Identify which cell holds the provided text, then report its [X, Y] central coordinate. 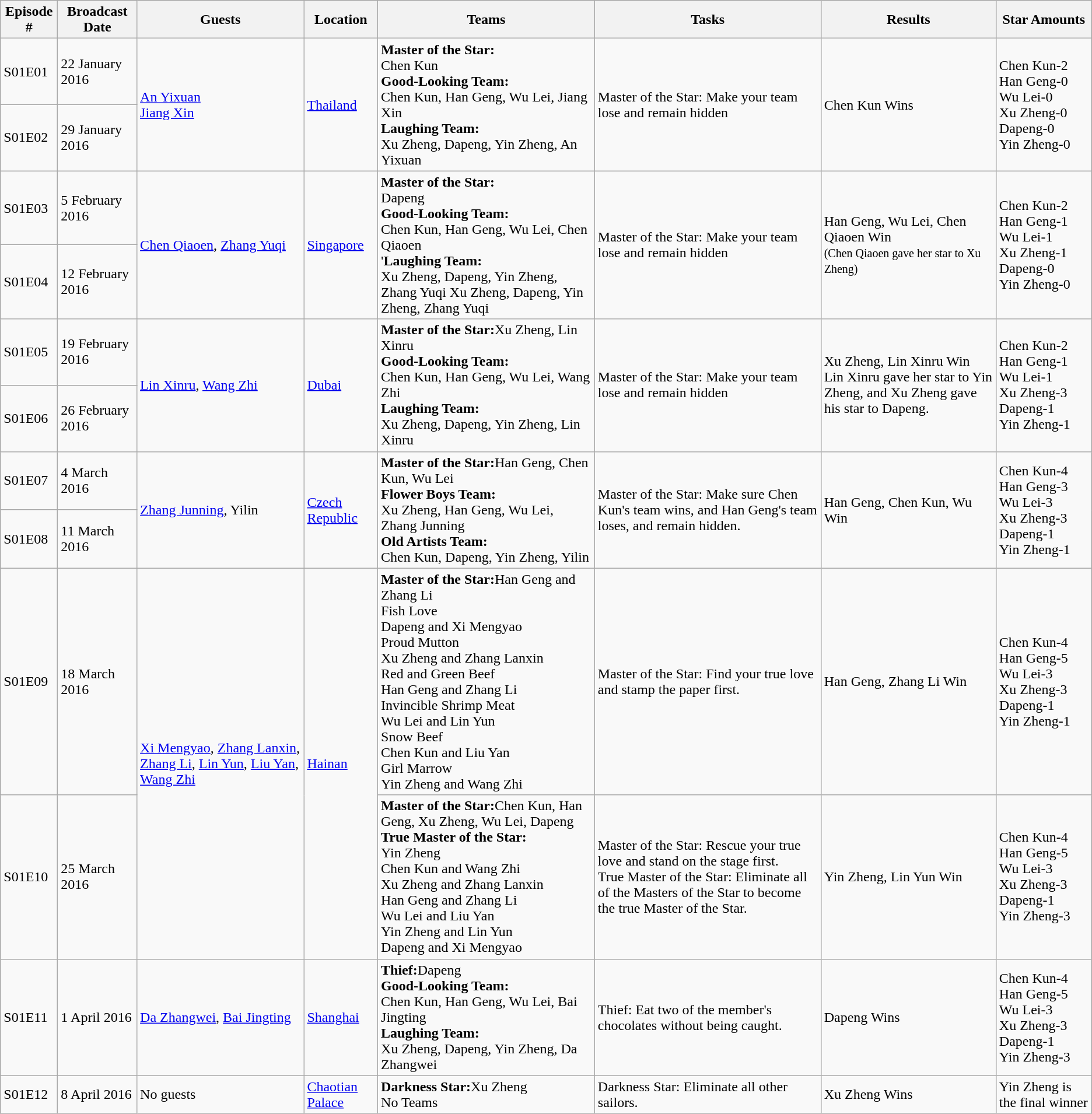
Lin Xinru, Wang Zhi [220, 385]
Xi Mengyao, Zhang Lanxin, Zhang Li, Lin Yun, Liu Yan, Wang Zhi [220, 763]
Yin Zheng, Lin Yun Win [908, 877]
S01E05 [29, 352]
1 April 2016 [97, 1017]
Darkness Star:Xu ZhengNo Teams [487, 1094]
S01E02 [29, 138]
S01E11 [29, 1017]
No guests [220, 1094]
Thief: Eat two of the member's chocolates without being caught. [708, 1017]
S01E07 [29, 481]
12 February 2016 [97, 282]
25 March 2016 [97, 877]
18 March 2016 [97, 681]
Han Geng, Zhang Li Win [908, 681]
Zhang Junning, Yilin [220, 510]
Chen Kun-2Han Geng-0Wu Lei-0Xu Zheng-0Dapeng-0Yin Zheng-0 [1044, 105]
Master of the Star: Make sure Chen Kun's team wins, and Han Geng's team loses, and remain hidden. [708, 510]
Chen Qiaoen, Zhang Yuqi [220, 245]
S01E10 [29, 877]
Xu Zheng, Lin Xinru WinLin Xinru gave her star to Yin Zheng, and Xu Zheng gave his star to Dapeng. [908, 385]
4 March 2016 [97, 481]
S01E03 [29, 208]
S01E08 [29, 539]
Location [341, 20]
Chen Kun-4Han Geng-3Wu Lei-3Xu Zheng-3Dapeng-1Yin Zheng-1 [1044, 510]
Singapore [341, 245]
Guests [220, 20]
An YixuanJiang Xin [220, 105]
S01E04 [29, 282]
Han Geng, Wu Lei, Chen Qiaoen Win(Chen Qiaoen gave her star to Xu Zheng) [908, 245]
Hainan [341, 763]
8 April 2016 [97, 1094]
Chaotian Palace [341, 1094]
Thailand [341, 105]
Star Amounts [1044, 20]
Tasks [708, 20]
Teams [487, 20]
S01E06 [29, 418]
Chen Kun-4Han Geng-5Wu Lei-3Xu Zheng-3Dapeng-1Yin Zheng-1 [1044, 681]
S01E12 [29, 1094]
Thief:DapengGood-Looking Team:Chen Kun, Han Geng, Wu Lei, Bai JingtingLaughing Team:Xu Zheng, Dapeng, Yin Zheng, Da Zhangwei [487, 1017]
Chen Kun-2Han Geng-1Wu Lei-1Xu Zheng-1Dapeng-0Yin Zheng-0 [1044, 245]
Results [908, 20]
S01E09 [29, 681]
19 February 2016 [97, 352]
11 March 2016 [97, 539]
Chen Kun Wins [908, 105]
Chen Kun-2Han Geng-1Wu Lei-1Xu Zheng-3Dapeng-1Yin Zheng-1 [1044, 385]
Czech Republic [341, 510]
5 February 2016 [97, 208]
Han Geng, Chen Kun, Wu Win [908, 510]
Dubai [341, 385]
Broadcast Date [97, 20]
22 January 2016 [97, 72]
Master of the Star: Find your true love and stamp the paper first. [708, 681]
Dapeng Wins [908, 1017]
S01E01 [29, 72]
26 February 2016 [97, 418]
Shanghai [341, 1017]
Xu Zheng Wins [908, 1094]
Darkness Star: Eliminate all other sailors. [708, 1094]
Master of the Star:Chen KunGood-Looking Team:Chen Kun, Han Geng, Wu Lei, Jiang XinLaughing Team:Xu Zheng, Dapeng, Yin Zheng, An Yixuan [487, 105]
29 January 2016 [97, 138]
Episode # [29, 20]
Yin Zheng is the final winner [1044, 1094]
Da Zhangwei, Bai Jingting [220, 1017]
Master of the Star:Xu Zheng, Lin XinruGood-Looking Team:Chen Kun, Han Geng, Wu Lei, Wang ZhiLaughing Team:Xu Zheng, Dapeng, Yin Zheng, Lin Xinru [487, 385]
